Scan for the cell matching the given text and deliver its [X, Y] coordinate at center. 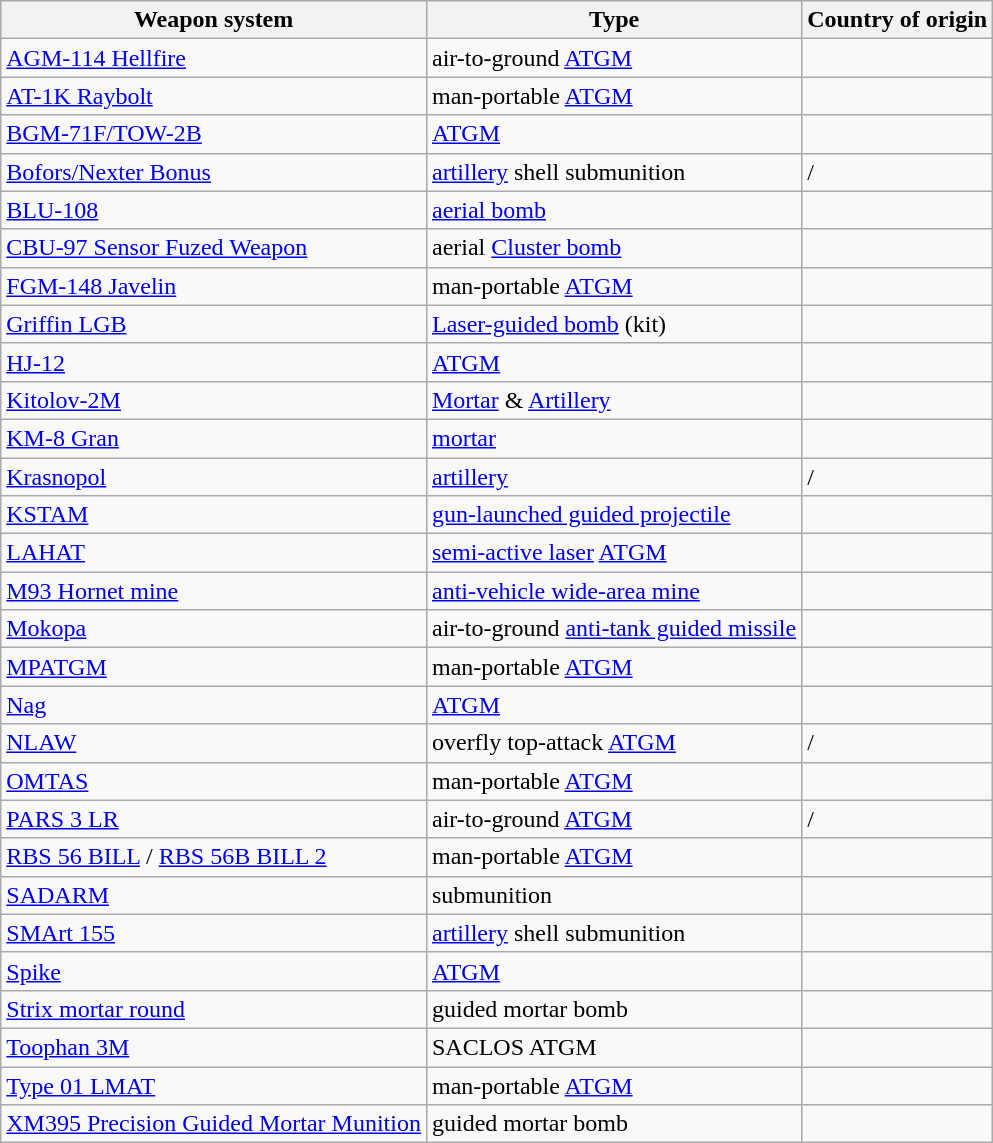
Mokopa [214, 629]
semi-active laser ATGM [614, 553]
mortar [614, 438]
CBU-97 Sensor Fuzed Weapon [214, 248]
SMArt 155 [214, 933]
Nag [214, 705]
HJ-12 [214, 362]
RBS 56 BILL / RBS 56B BILL 2 [214, 857]
anti-vehicle wide-area mine [614, 591]
SADARM [214, 895]
overfly top-attack ATGM [614, 743]
Mortar & Artillery [614, 400]
gun-launched guided projectile [614, 515]
Griffin LGB [214, 324]
submunition [614, 895]
Toophan 3M [214, 1047]
Type [614, 20]
XM395 Precision Guided Mortar Munition [214, 1124]
LAHAT [214, 553]
Country of origin [898, 20]
AGM-114 Hellfire [214, 58]
Kitolov-2M [214, 400]
Weapon system [214, 20]
BGM-71F/TOW-2B [214, 134]
Type 01 LMAT [214, 1085]
FGM-148 Javelin [214, 286]
MPATGM [214, 667]
artillery [614, 477]
KSTAM [214, 515]
KM-8 Gran [214, 438]
Strix mortar round [214, 1009]
BLU-108 [214, 210]
air-to-ground anti-tank guided missile [614, 629]
PARS 3 LR [214, 819]
M93 Hornet mine [214, 591]
Laser-guided bomb (kit) [614, 324]
OMTAS [214, 781]
Spike [214, 971]
Bofors/Nexter Bonus [214, 172]
Krasnopol [214, 477]
AT-1K Raybolt [214, 96]
SACLOS ATGM [614, 1047]
NLAW [214, 743]
aerial bomb [614, 210]
aerial Cluster bomb [614, 248]
